Detect which cell encompasses the target text, then output its [X, Y] center coordinate. 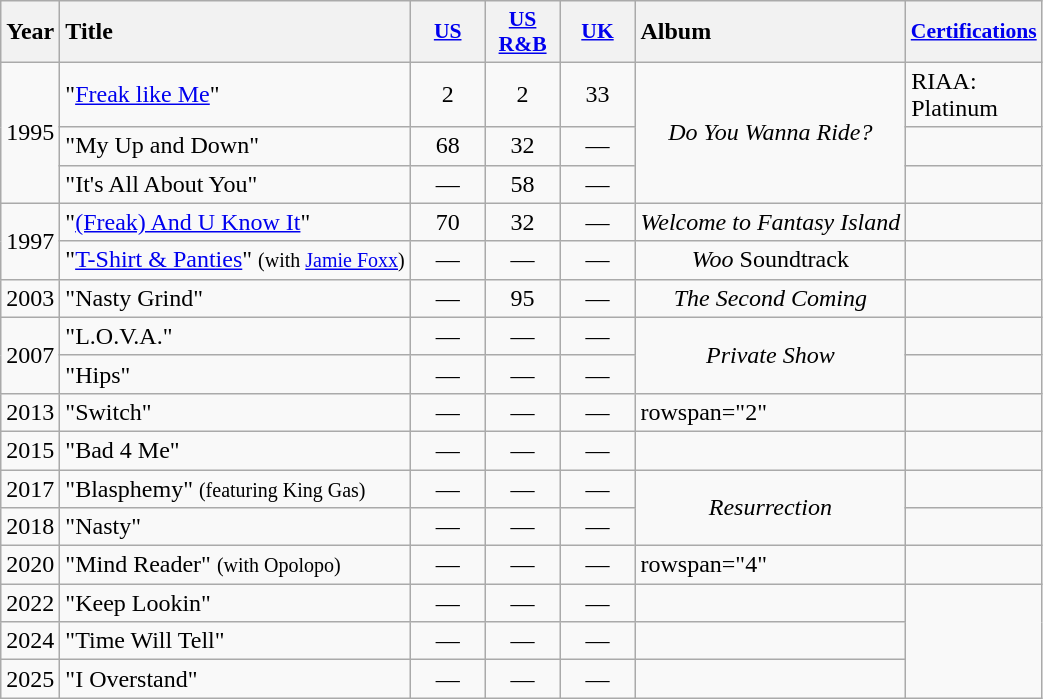
2013 [30, 412]
"L.O.V.A." [235, 336]
2017 [30, 489]
rowspan="2" [770, 412]
Resurrection [770, 508]
"Bad 4 Me" [235, 450]
"Blasphemy" (featuring King Gas) [235, 489]
"Time Will Tell" [235, 641]
rowspan="4" [770, 565]
Title [235, 32]
2015 [30, 450]
The Second Coming [770, 298]
2024 [30, 641]
2007 [30, 355]
"Mind Reader" (with Opolopo) [235, 565]
"(Freak) And U Know It" [235, 222]
"Nasty Grind" [235, 298]
Year [30, 32]
95 [522, 298]
Woo Soundtrack [770, 260]
"Hips" [235, 374]
US R&B [522, 32]
58 [522, 184]
"Keep Lookin" [235, 603]
70 [448, 222]
2022 [30, 603]
"I Overstand" [235, 679]
1995 [30, 132]
Do You Wanna Ride? [770, 132]
1997 [30, 241]
"Switch" [235, 412]
2025 [30, 679]
RIAA: Platinum [974, 94]
"Nasty" [235, 527]
Album [770, 32]
Private Show [770, 355]
"Freak like Me" [235, 94]
2018 [30, 527]
UK [598, 32]
Certifications [974, 32]
68 [448, 146]
US [448, 32]
Welcome to Fantasy Island [770, 222]
"T-Shirt & Panties" (with Jamie Foxx) [235, 260]
2003 [30, 298]
"My Up and Down" [235, 146]
33 [598, 94]
2020 [30, 565]
"It's All About You" [235, 184]
